Find where the given text appears and provide that cell's center as [X, Y] coordinate. 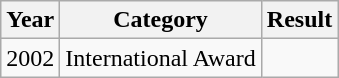
2002 [30, 58]
International Award [160, 58]
Category [160, 20]
Result [299, 20]
Year [30, 20]
